Scan for the cell matching the given text and deliver its (X, Y) coordinate at center. 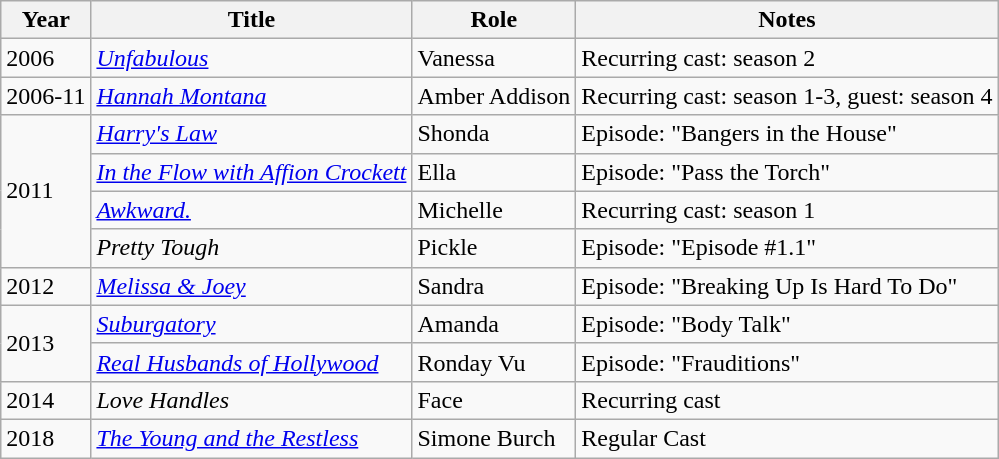
Unfabulous (252, 58)
2011 (46, 191)
Regular Cast (787, 438)
Recurring cast: season 1 (787, 210)
Ella (494, 172)
Recurring cast: season 1-3, guest: season 4 (787, 96)
Simone Burch (494, 438)
Sandra (494, 286)
2006-11 (46, 96)
2014 (46, 400)
Pretty Tough (252, 248)
Year (46, 20)
Episode: "Episode #1.1" (787, 248)
Episode: "Breaking Up Is Hard To Do" (787, 286)
Notes (787, 20)
2012 (46, 286)
In the Flow with Affion Crockett (252, 172)
Ronday Vu (494, 362)
Awkward. (252, 210)
2013 (46, 343)
The Young and the Restless (252, 438)
Suburgatory (252, 324)
Hannah Montana (252, 96)
Love Handles (252, 400)
2006 (46, 58)
Face (494, 400)
Recurring cast: season 2 (787, 58)
Title (252, 20)
Amanda (494, 324)
Shonda (494, 134)
Episode: "Bangers in the House" (787, 134)
Melissa & Joey (252, 286)
Michelle (494, 210)
Role (494, 20)
Real Husbands of Hollywood (252, 362)
2018 (46, 438)
Episode: "Body Talk" (787, 324)
Recurring cast (787, 400)
Episode: "Frauditions" (787, 362)
Episode: "Pass the Torch" (787, 172)
Amber Addison (494, 96)
Harry's Law (252, 134)
Vanessa (494, 58)
Pickle (494, 248)
